From the cell containing the given text, extract its center point as [x, y] coordinate. 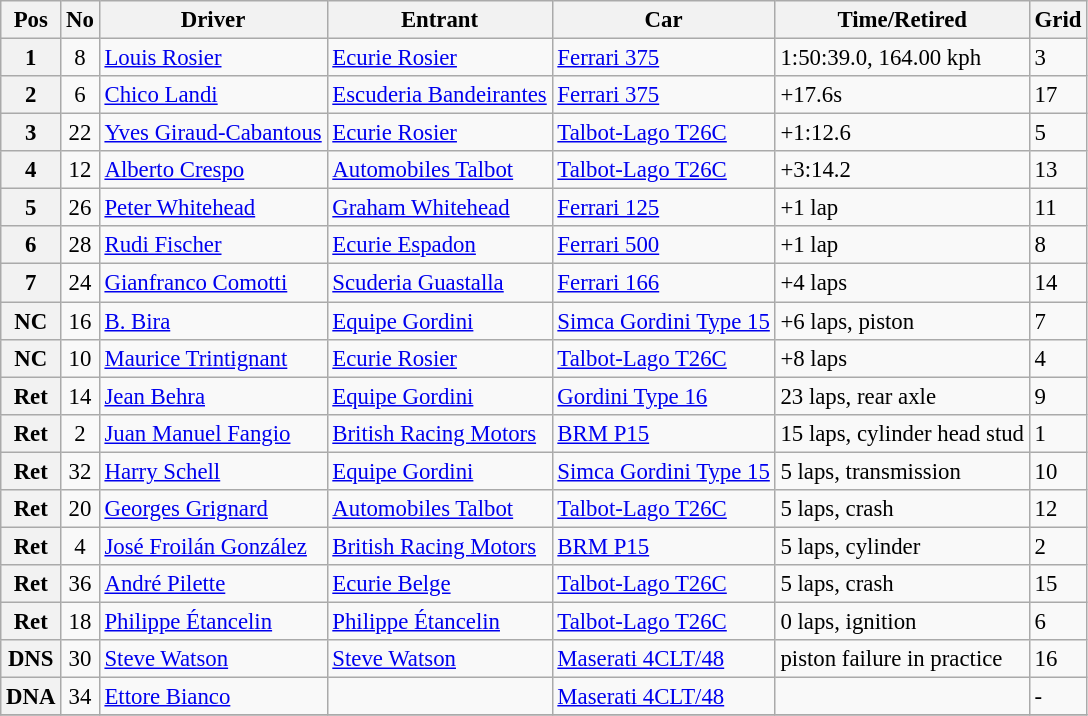
+1:12.6 [902, 133]
5 laps, transmission [902, 471]
Pos [31, 20]
13 [1058, 170]
Entrant [440, 20]
Yves Giraud-Cabantous [213, 133]
Ecurie Belge [440, 584]
DNS [31, 659]
Graham Whitehead [440, 208]
+6 laps, piston [902, 321]
Ferrari 125 [664, 208]
+3:14.2 [902, 170]
Maurice Trintignant [213, 358]
Scuderia Guastalla [440, 283]
+17.6s [902, 95]
Rudi Fischer [213, 245]
36 [80, 584]
9 [1058, 396]
B. Bira [213, 321]
Jean Behra [213, 396]
Gianfranco Comotti [213, 283]
Car [664, 20]
DNA [31, 697]
Chico Landi [213, 95]
- [1058, 697]
Time/Retired [902, 20]
Peter Whitehead [213, 208]
28 [80, 245]
Escuderia Bandeirantes [440, 95]
Ferrari 166 [664, 283]
Ettore Bianco [213, 697]
André Pilette [213, 584]
Ecurie Espadon [440, 245]
30 [80, 659]
1:50:39.0, 164.00 kph [902, 58]
Harry Schell [213, 471]
24 [80, 283]
Gordini Type 16 [664, 396]
Georges Grignard [213, 509]
Driver [213, 20]
15 [1058, 584]
Grid [1058, 20]
34 [80, 697]
17 [1058, 95]
20 [80, 509]
Alberto Crespo [213, 170]
5 laps, cylinder [902, 546]
32 [80, 471]
23 laps, rear axle [902, 396]
0 laps, ignition [902, 621]
18 [80, 621]
11 [1058, 208]
José Froilán González [213, 546]
+8 laps [902, 358]
26 [80, 208]
Louis Rosier [213, 58]
+4 laps [902, 283]
piston failure in practice [902, 659]
No [80, 20]
15 laps, cylinder head stud [902, 433]
Juan Manuel Fangio [213, 433]
22 [80, 133]
Ferrari 500 [664, 245]
